Scan for the cell matching the given text and deliver its [x, y] coordinate at center. 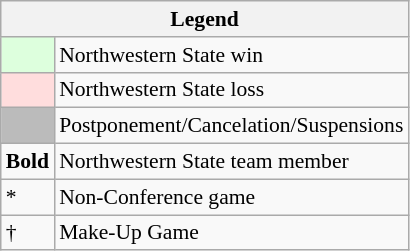
Legend [205, 19]
* [28, 197]
Northwestern State team member [231, 162]
Postponement/Cancelation/Suspensions [231, 126]
Northwestern State loss [231, 90]
Non-Conference game [231, 197]
† [28, 233]
Make-Up Game [231, 233]
Northwestern State win [231, 55]
Bold [28, 162]
